Extract the (X, Y) coordinate from the center of the cell holding the provided text.  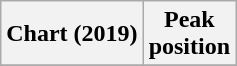
Chart (2019) (72, 34)
Peakposition (189, 34)
